Determine the [x, y] coordinate at the center of the cell enclosing the given text.  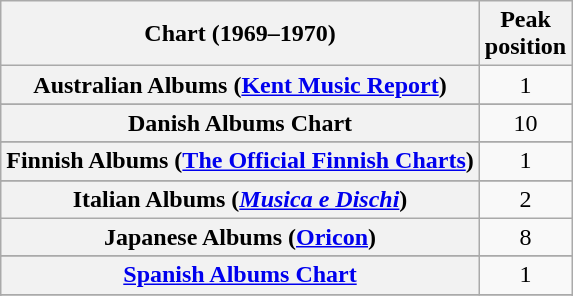
Chart (1969–1970) [240, 34]
10 [525, 123]
2 [525, 199]
Japanese Albums (Oricon) [240, 237]
Danish Albums Chart [240, 123]
8 [525, 237]
Peakposition [525, 34]
Italian Albums (Musica e Dischi) [240, 199]
Australian Albums (Kent Music Report) [240, 85]
Spanish Albums Chart [240, 275]
Finnish Albums (The Official Finnish Charts) [240, 161]
